Detect which cell encompasses the target text, then output its (X, Y) center coordinate. 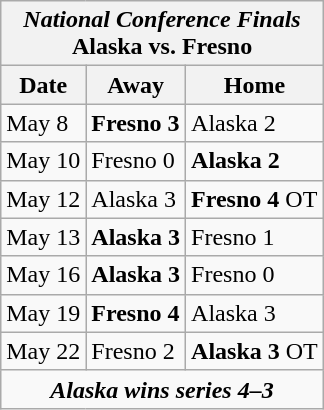
Home (255, 85)
May 8 (44, 123)
May 13 (44, 237)
May 16 (44, 275)
Fresno 4 (136, 313)
Fresno 1 (255, 237)
Fresno 4 OT (255, 199)
May 22 (44, 351)
May 10 (44, 161)
Alaska 3 OT (255, 351)
May 12 (44, 199)
Fresno 2 (136, 351)
National Conference Finals Alaska vs. Fresno (162, 34)
Fresno 3 (136, 123)
May 19 (44, 313)
Alaska wins series 4–3 (162, 389)
Date (44, 85)
Away (136, 85)
